Provide the [X, Y] coordinate of the cell's center where the given text is located.  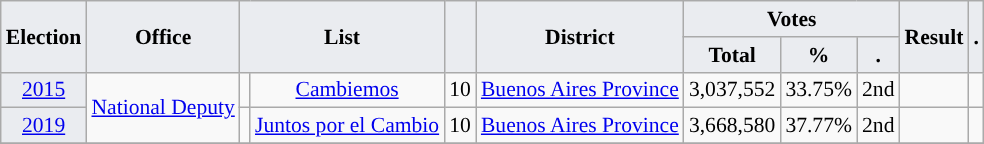
Office [162, 36]
District [580, 36]
33.75% [818, 90]
Juntos por el Cambio [347, 126]
List [342, 36]
3,037,552 [732, 90]
National Deputy [162, 108]
2019 [44, 126]
37.77% [818, 126]
Votes [792, 19]
3,668,580 [732, 126]
Total [732, 55]
Cambiemos [347, 90]
% [818, 55]
Result [934, 36]
2015 [44, 90]
Election [44, 36]
